Provide the [x, y] coordinate of the cell's center where the given text is located.  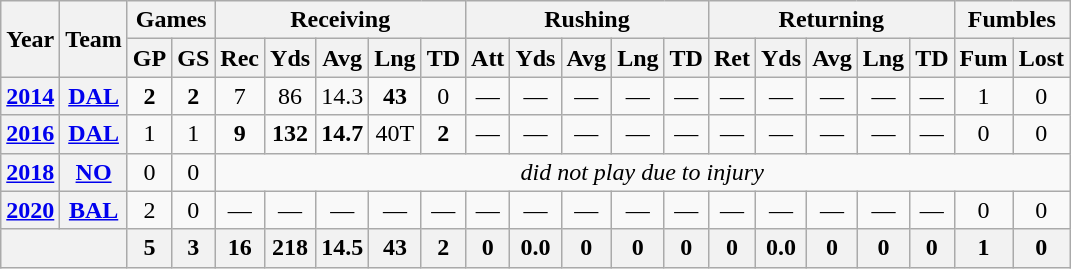
GS [194, 58]
40T [395, 134]
218 [290, 248]
Receiving [340, 20]
Lost [1041, 58]
86 [290, 96]
Team [94, 39]
2014 [30, 96]
3 [194, 248]
2020 [30, 210]
14.3 [342, 96]
132 [290, 134]
2016 [30, 134]
Fumbles [1012, 20]
Rushing [588, 20]
NO [94, 172]
Returning [831, 20]
Fum [984, 58]
16 [240, 248]
GP [149, 58]
7 [240, 96]
9 [240, 134]
did not play due to injury [642, 172]
14.7 [342, 134]
Rec [240, 58]
Year [30, 39]
BAL [94, 210]
Att [488, 58]
Ret [732, 58]
2018 [30, 172]
5 [149, 248]
14.5 [342, 248]
Games [170, 20]
